Capture the cell that displays the provided text and extract its [x, y] central coordinate. 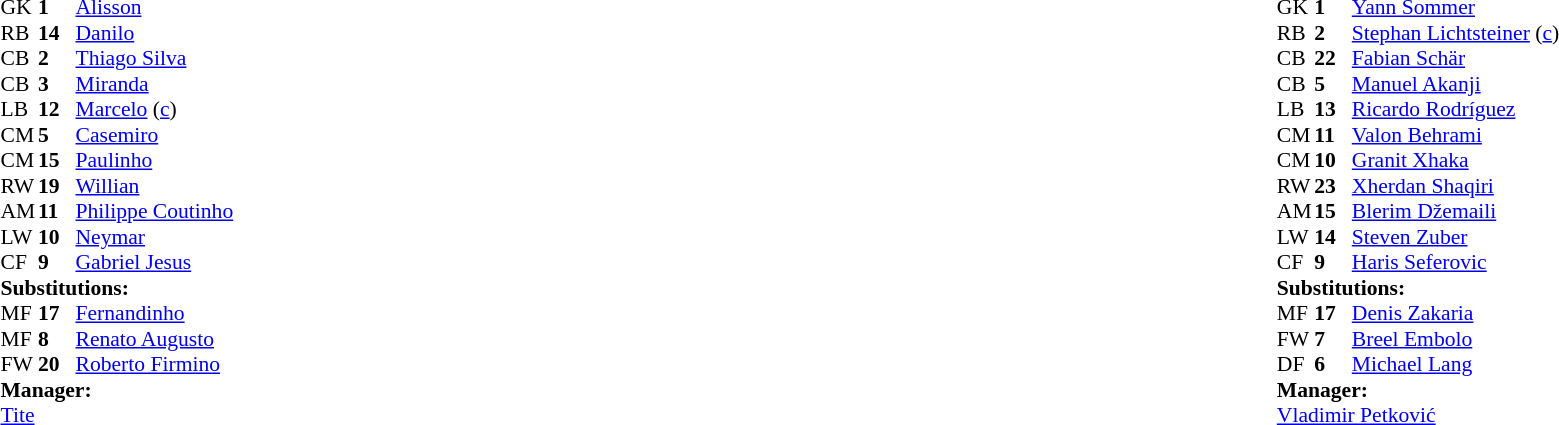
Blerim Džemaili [1456, 211]
Manuel Akanji [1456, 84]
Danilo [155, 33]
Casemiro [155, 135]
Fabian Schär [1456, 59]
Roberto Firmino [155, 365]
Willian [155, 186]
DF [1296, 365]
Haris Seferovic [1456, 263]
Valon Behrami [1456, 135]
23 [1333, 186]
19 [57, 186]
Gabriel Jesus [155, 263]
13 [1333, 109]
Philippe Coutinho [155, 211]
22 [1333, 59]
Ricardo Rodríguez [1456, 109]
Breel Embolo [1456, 339]
Marcelo (c) [155, 109]
Xherdan Shaqiri [1456, 186]
8 [57, 339]
3 [57, 84]
7 [1333, 339]
Renato Augusto [155, 339]
Granit Xhaka [1456, 161]
Neymar [155, 237]
12 [57, 109]
6 [1333, 365]
Thiago Silva [155, 59]
Michael Lang [1456, 365]
Miranda [155, 84]
Paulinho [155, 161]
Denis Zakaria [1456, 313]
20 [57, 365]
Fernandinho [155, 313]
Steven Zuber [1456, 237]
Stephan Lichtsteiner (c) [1456, 33]
